From the cell containing the given text, extract its center point as (X, Y) coordinate. 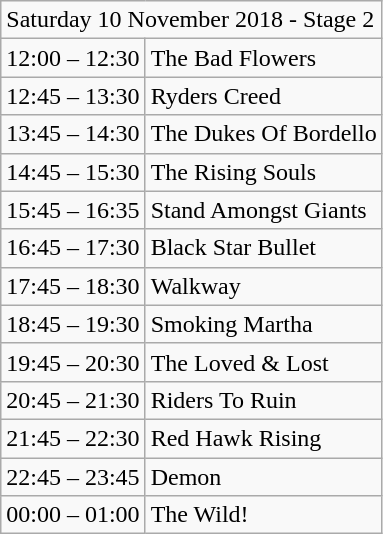
Walkway (264, 286)
21:45 – 22:30 (73, 438)
13:45 – 14:30 (73, 134)
15:45 – 16:35 (73, 210)
19:45 – 20:30 (73, 362)
Stand Amongst Giants (264, 210)
The Bad Flowers (264, 58)
The Wild! (264, 515)
Demon (264, 477)
Ryders Creed (264, 96)
The Rising Souls (264, 172)
The Dukes Of Bordello (264, 134)
Smoking Martha (264, 324)
00:00 – 01:00 (73, 515)
16:45 – 17:30 (73, 248)
Saturday 10 November 2018 - Stage 2 (192, 20)
Riders To Ruin (264, 400)
12:00 – 12:30 (73, 58)
22:45 – 23:45 (73, 477)
17:45 – 18:30 (73, 286)
14:45 – 15:30 (73, 172)
The Loved & Lost (264, 362)
12:45 – 13:30 (73, 96)
20:45 – 21:30 (73, 400)
18:45 – 19:30 (73, 324)
Red Hawk Rising (264, 438)
Black Star Bullet (264, 248)
